Search for the cell housing the specified text and yield its (x, y) center coordinate. 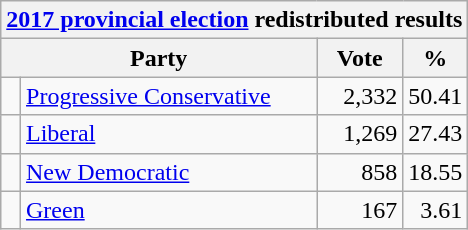
858 (360, 172)
Party (159, 58)
Green (169, 210)
New Democratic (169, 172)
1,269 (360, 134)
18.55 (436, 172)
50.41 (436, 96)
Progressive Conservative (169, 96)
3.61 (436, 210)
167 (360, 210)
Liberal (169, 134)
% (436, 58)
2,332 (360, 96)
27.43 (436, 134)
Vote (360, 58)
2017 provincial election redistributed results (234, 20)
